Return [X, Y] of the center of cell containing provided text 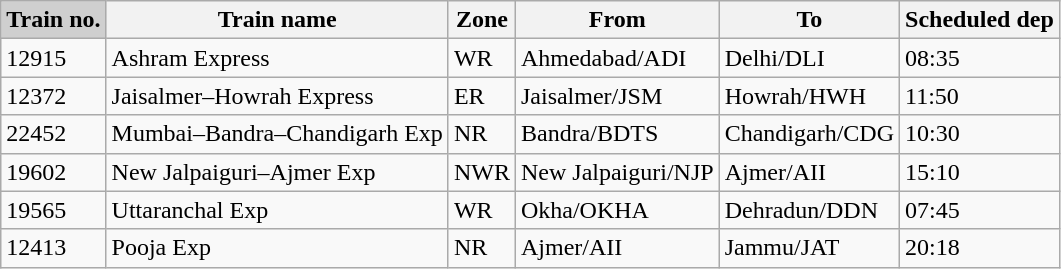
Jammu/JAT [809, 248]
Ahmedabad/ADI [617, 58]
ER [482, 96]
22452 [54, 134]
Delhi/DLI [809, 58]
07:45 [980, 210]
12413 [54, 248]
08:35 [980, 58]
19602 [54, 172]
Chandigarh/CDG [809, 134]
19565 [54, 210]
11:50 [980, 96]
Mumbai–Bandra–Chandigarh Exp [277, 134]
NWR [482, 172]
20:18 [980, 248]
12372 [54, 96]
15:10 [980, 172]
Pooja Exp [277, 248]
Ashram Express [277, 58]
Dehradun/DDN [809, 210]
New Jalpaiguri/NJP [617, 172]
12915 [54, 58]
To [809, 20]
Zone [482, 20]
Bandra/BDTS [617, 134]
Okha/OKHA [617, 210]
10:30 [980, 134]
New Jalpaiguri–Ajmer Exp [277, 172]
Train no. [54, 20]
Jaisalmer/JSM [617, 96]
Howrah/HWH [809, 96]
Scheduled dep [980, 20]
From [617, 20]
Jaisalmer–Howrah Express [277, 96]
Uttaranchal Exp [277, 210]
Train name [277, 20]
